Return (X, Y) of the center of cell containing provided text 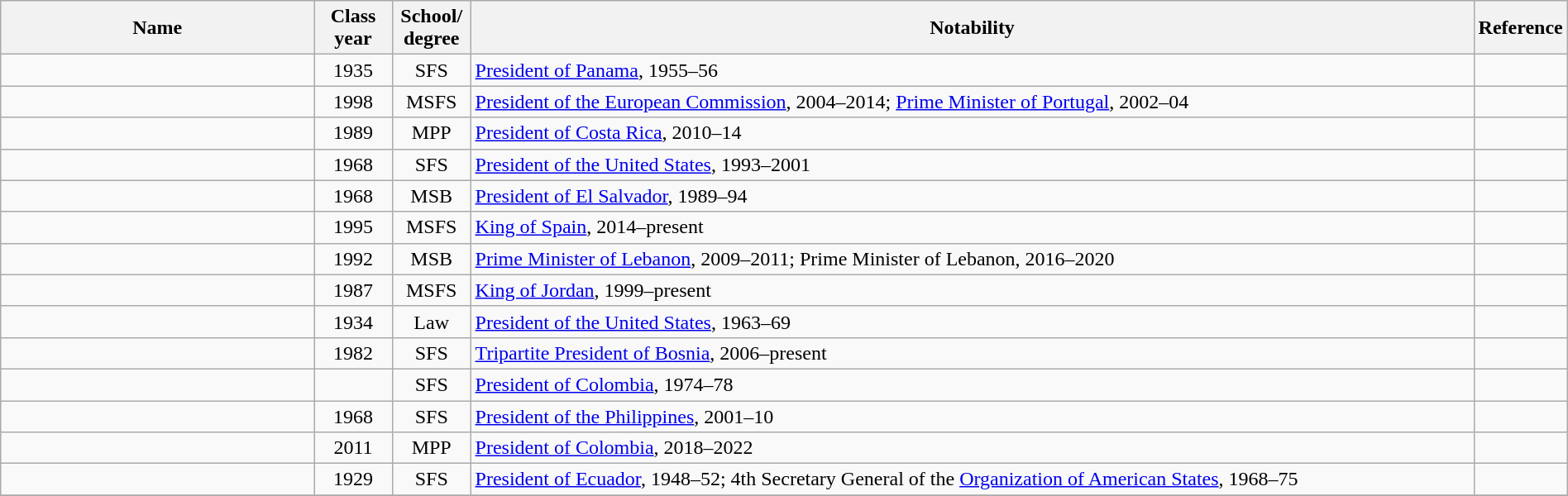
1987 (354, 290)
Reference (1520, 28)
1935 (354, 70)
President of Ecuador, 1948–52; 4th Secretary General of the Organization of American States, 1968–75 (973, 479)
1998 (354, 102)
President of Colombia, 2018–2022 (973, 448)
President of the European Commission, 2004–2014; Prime Minister of Portugal, 2002–04 (973, 102)
Name (157, 28)
King of Spain, 2014–present (973, 227)
President of El Salvador, 1989–94 (973, 196)
1989 (354, 133)
Class year (354, 28)
President of the United States, 1963–69 (973, 322)
King of Jordan, 1999–present (973, 290)
School/degree (432, 28)
1992 (354, 259)
President of the United States, 1993–2001 (973, 165)
1995 (354, 227)
1982 (354, 353)
President of Colombia, 1974–78 (973, 384)
Tripartite President of Bosnia, 2006–present (973, 353)
President of the Philippines, 2001–10 (973, 416)
Prime Minister of Lebanon, 2009–2011; Prime Minister of Lebanon, 2016–2020 (973, 259)
President of Costa Rica, 2010–14 (973, 133)
Notability (973, 28)
President of Panama, 1955–56 (973, 70)
2011 (354, 448)
Law (432, 322)
1934 (354, 322)
1929 (354, 479)
